Return (x, y) of the center of cell containing provided text 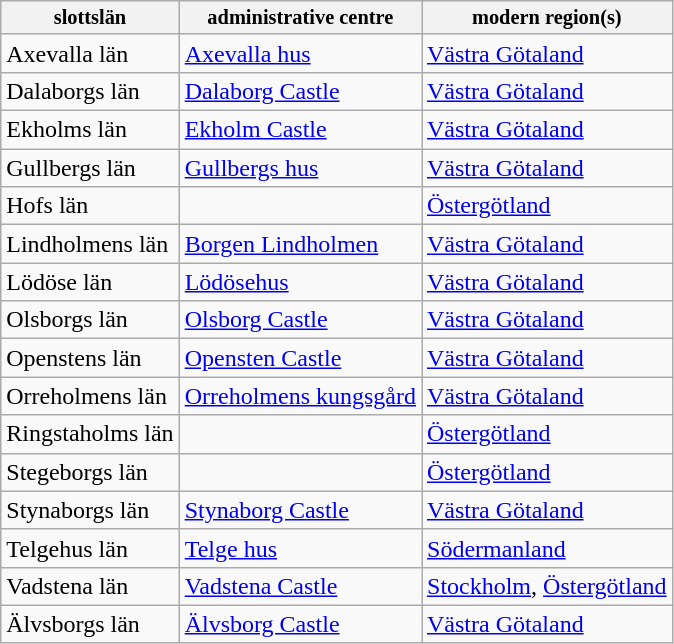
Stynaborg Castle (300, 510)
Ekholms län (90, 130)
Ekholm Castle (300, 130)
Ringstaholms län (90, 434)
Openstens län (90, 358)
Olsborgs län (90, 320)
Stynaborgs län (90, 510)
Dalaborgs län (90, 91)
Telge hus (300, 548)
Orreholmens län (90, 396)
administrative centre (300, 18)
Gullbergs län (90, 168)
Älvsborg Castle (300, 624)
Vadstena Castle (300, 586)
modern region(s) (548, 18)
Stegeborgs län (90, 472)
slottslän (90, 18)
Dalaborg Castle (300, 91)
Opensten Castle (300, 358)
Axevalla län (90, 53)
Axevalla hus (300, 53)
Telgehus län (90, 548)
Gullbergs hus (300, 168)
Lödöse län (90, 282)
Vadstena län (90, 586)
Hofs län (90, 206)
Olsborg Castle (300, 320)
Orreholmens kungsgård (300, 396)
Borgen Lindholmen (300, 244)
Södermanland (548, 548)
Stockholm, Östergötland (548, 586)
Lödösehus (300, 282)
Lindholmens län (90, 244)
Älvsborgs län (90, 624)
